Extract the [x, y] coordinate from the center of the cell holding the provided text.  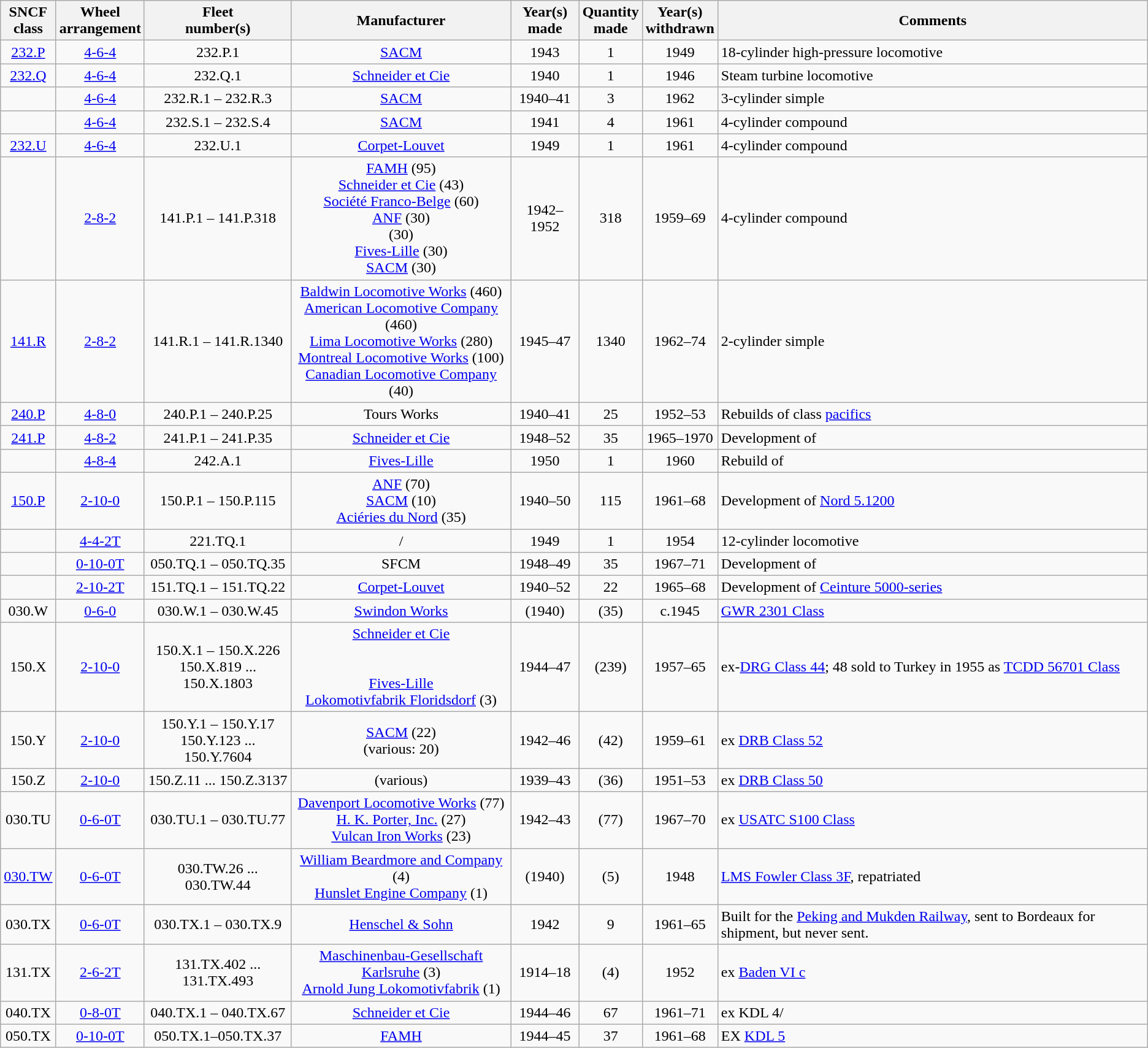
Manufacturer [401, 21]
030.TW.26 ... 030.TW.44 [218, 876]
1952 [679, 973]
150.P [28, 500]
221.TQ.1 [218, 540]
1960 [679, 461]
030.TX.1 – 030.TX.9 [218, 925]
030.TX [28, 925]
Steam turbine locomotive [932, 75]
0-6-0 [100, 611]
67 [611, 1012]
040.TX.1 – 040.TX.67 [218, 1012]
1948 [679, 876]
1340 [611, 341]
1944–46 [545, 1012]
Henschel & Sohn [401, 925]
1961–71 [679, 1012]
050.TQ.1 – 050.TQ.35 [218, 564]
(4) [611, 973]
115 [611, 500]
030.TU [28, 820]
(36) [611, 780]
Quantitymade [611, 21]
EX KDL 5 [932, 1036]
1941 [545, 122]
1957–65 [679, 667]
318 [611, 218]
GWR 2301 Class [932, 611]
(239) [611, 667]
2-cylinder simple [932, 341]
1962–74 [679, 341]
1950 [545, 461]
(5) [611, 876]
232.P.1 [218, 52]
1946 [679, 75]
37 [611, 1036]
232.P [28, 52]
131.TX.402 ... 131.TX.493 [218, 973]
1954 [679, 540]
242.A.1 [218, 461]
c.1945 [679, 611]
1939–43 [545, 780]
240.P [28, 414]
2-10-2T [100, 587]
040.TX [28, 1012]
Development of Ceinture 5000-series [932, 587]
Fives-Lille [401, 461]
Tours Works [401, 414]
232.R.1 – 232.R.3 [218, 99]
1940 [545, 75]
ex DRB Class 52 [932, 740]
LMS Fowler Class 3F, repatriated [932, 876]
150.Y [28, 740]
Rebuild of [932, 461]
4-8-2 [100, 437]
150.P.1 – 150.P.115 [218, 500]
030.W [28, 611]
(42) [611, 740]
241.P.1 – 241.P.35 [218, 437]
25 [611, 414]
Schneider et CieFives-LilleLokomotivfabrik Floridsdorf (3) [401, 667]
141.P.1 – 141.P.318 [218, 218]
Comments [932, 21]
1945–47 [545, 341]
241.P [28, 437]
Development of Nord 5.1200 [932, 500]
1944–47 [545, 667]
1942–46 [545, 740]
Davenport Locomotive Works (77)H. K. Porter, Inc. (27)Vulcan Iron Works (23) [401, 820]
232.U.1 [218, 145]
1967–71 [679, 564]
1940–52 [545, 587]
1961–65 [679, 925]
131.TX [28, 973]
150.X [28, 667]
4-8-4 [100, 461]
22 [611, 587]
SNCFclass [28, 21]
Wheelarrangement [100, 21]
050.TX [28, 1036]
Maschinenbau-Gesellschaft Karlsruhe (3)Arnold Jung Lokomotivfabrik (1) [401, 973]
151.TQ.1 – 151.TQ.22 [218, 587]
18-cylinder high-pressure locomotive [932, 52]
ex-DRG Class 44; 48 sold to Turkey in 1955 as TCDD 56701 Class [932, 667]
FAMH (95)Schneider et Cie (43)Société Franco-Belge (60)ANF (30) (30)Fives-Lille (30)SACM (30) [401, 218]
232.S.1 – 232.S.4 [218, 122]
050.TX.1–050.TX.37 [218, 1036]
150.X.1 – 150.X.226150.X.819 ... 150.X.1803 [218, 667]
ANF (70)SACM (10)Aciéries du Nord (35) [401, 500]
232.U [28, 145]
SFCM [401, 564]
/ [401, 540]
Built for the Peking and Mukden Railway, sent to Bordeaux for shipment, but never sent. [932, 925]
Year(s)withdrawn [679, 21]
1959–61 [679, 740]
ex DRB Class 50 [932, 780]
1942–1952 [545, 218]
9 [611, 925]
(various) [401, 780]
150.Z.11 ... 150.Z.3137 [218, 780]
4 [611, 122]
1965–68 [679, 587]
1942 [545, 925]
3 [611, 99]
150.Y.1 – 150.Y.17150.Y.123 ... 150.Y.7604 [218, 740]
1962 [679, 99]
4-8-0 [100, 414]
Rebuilds of class pacifics [932, 414]
1943 [545, 52]
1952–53 [679, 414]
4-4-2T [100, 540]
FAMH [401, 1036]
030.W.1 – 030.W.45 [218, 611]
(35) [611, 611]
150.Z [28, 780]
1948–52 [545, 437]
SACM (22)(various: 20) [401, 740]
Swindon Works [401, 611]
1967–70 [679, 820]
141.R.1 – 141.R.1340 [218, 341]
232.Q.1 [218, 75]
Fleetnumber(s) [218, 21]
1948–49 [545, 564]
240.P.1 – 240.P.25 [218, 414]
030.TU.1 – 030.TU.77 [218, 820]
Year(s)made [545, 21]
232.Q [28, 75]
1959–69 [679, 218]
1965–1970 [679, 437]
141.R [28, 341]
12-cylinder locomotive [932, 540]
William Beardmore and Company (4)Hunslet Engine Company (1) [401, 876]
1942–43 [545, 820]
3-cylinder simple [932, 99]
ex Baden VI c [932, 973]
1944–45 [545, 1036]
ex KDL 4/ [932, 1012]
1940–50 [545, 500]
1914–18 [545, 973]
(77) [611, 820]
ex USATC S100 Class [932, 820]
1951–53 [679, 780]
030.TW [28, 876]
2-6-2T [100, 973]
0-8-0T [100, 1012]
